Extract the (X, Y) coordinate from the center of the cell holding the provided text.  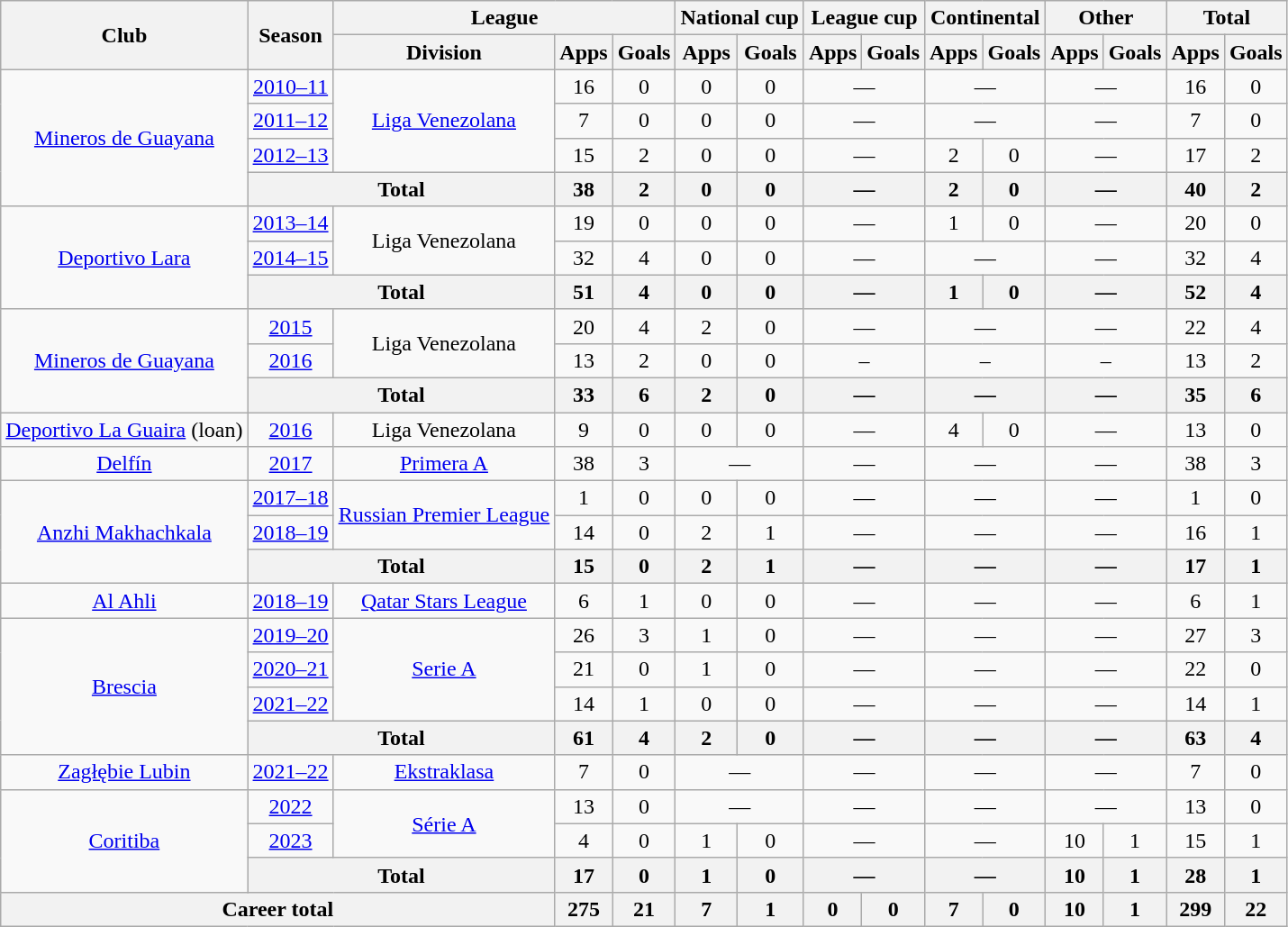
275 (584, 909)
Deportivo La Guaira (loan) (124, 430)
Club (124, 35)
Série A (444, 823)
2017 (290, 464)
Deportivo Lara (124, 258)
2019–20 (290, 635)
51 (584, 292)
Serie A (444, 669)
9 (584, 430)
63 (1195, 738)
299 (1195, 909)
Delfín (124, 464)
Continental (985, 18)
61 (584, 738)
Anzhi Makhachkala (124, 532)
2013–14 (290, 223)
Brescia (124, 686)
52 (1195, 292)
League cup (864, 18)
Ekstraklasa (444, 772)
Primera A (444, 464)
2017–18 (290, 498)
19 (584, 223)
2015 (290, 326)
Qatar Stars League (444, 601)
Zagłębie Lubin (124, 772)
27 (1195, 635)
Career total (277, 909)
2020–21 (290, 669)
National cup (739, 18)
Al Ahli (124, 601)
Season (290, 35)
2012–13 (290, 155)
Other (1106, 18)
26 (584, 635)
2023 (290, 841)
Russian Premier League (444, 515)
2011–12 (290, 121)
28 (1195, 875)
2010–11 (290, 86)
League (504, 18)
Division (444, 52)
40 (1195, 189)
33 (584, 395)
35 (1195, 395)
2014–15 (290, 258)
2022 (290, 806)
Coritiba (124, 841)
